Capture the cell that displays the provided text and extract its [x, y] central coordinate. 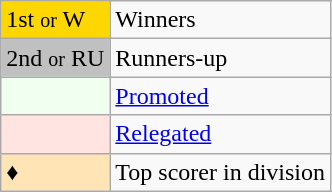
Promoted [220, 96]
2nd or RU [56, 58]
Runners-up [220, 58]
Top scorer in division [220, 172]
1st or W [56, 20]
♦ [56, 172]
Relegated [220, 134]
Winners [220, 20]
